For the text-containing cell, return its midpoint in (x, y) coordinate format. 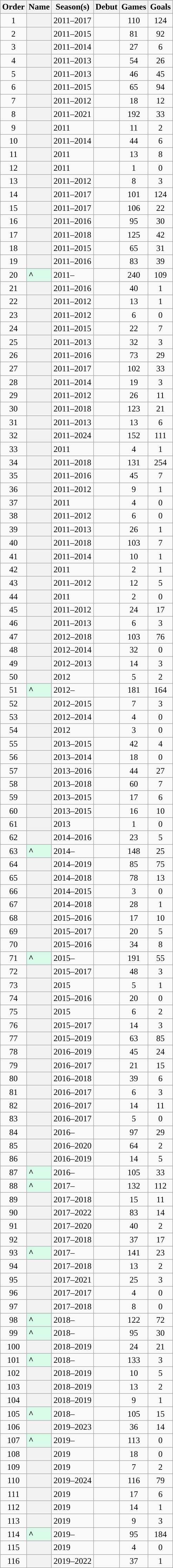
2016–2020 (72, 1146)
59 (13, 797)
87 (13, 1172)
43 (13, 583)
2017–2017 (72, 1293)
67 (13, 905)
53 (13, 717)
41 (13, 556)
51 (13, 690)
71 (13, 958)
2011–2024 (72, 436)
152 (134, 436)
2017–2021 (72, 1280)
90 (13, 1213)
2019–2022 (72, 1561)
123 (134, 409)
Debut (107, 7)
70 (13, 945)
93 (13, 1253)
82 (13, 1106)
2019–2023 (72, 1427)
Season(s) (72, 7)
80 (13, 1079)
89 (13, 1199)
2014–2019 (72, 864)
125 (134, 235)
2011–2021 (72, 114)
131 (134, 462)
2014–2015 (72, 891)
2012–2018 (72, 637)
77 (13, 1039)
69 (13, 931)
Games (134, 7)
2015–2019 (72, 1039)
86 (13, 1159)
50 (13, 677)
2012– (72, 690)
108 (13, 1454)
115 (13, 1548)
47 (13, 637)
122 (134, 1320)
35 (13, 476)
2015– (72, 958)
Goals (160, 7)
57 (13, 770)
132 (134, 1186)
141 (134, 1253)
2013 (72, 824)
2019–2024 (72, 1481)
100 (13, 1347)
68 (13, 918)
181 (134, 690)
52 (13, 704)
114 (13, 1534)
104 (13, 1400)
2013–2016 (72, 770)
2014– (72, 851)
66 (13, 891)
Order (13, 7)
2012–2013 (72, 663)
84 (13, 1132)
2016–2018 (72, 1079)
2014–2016 (72, 838)
148 (134, 851)
133 (134, 1360)
2017–2022 (72, 1213)
38 (13, 516)
2011– (72, 275)
191 (134, 958)
99 (13, 1333)
91 (13, 1226)
62 (13, 838)
2017–2020 (72, 1226)
2013–2014 (72, 757)
164 (160, 690)
56 (13, 757)
88 (13, 1186)
2012–2015 (72, 704)
49 (13, 663)
74 (13, 998)
Name (39, 7)
98 (13, 1320)
107 (13, 1440)
58 (13, 784)
192 (134, 114)
254 (160, 462)
2013–2018 (72, 784)
96 (13, 1293)
184 (160, 1534)
61 (13, 824)
240 (134, 275)
